From the cell containing the given text, extract its center point as [X, Y] coordinate. 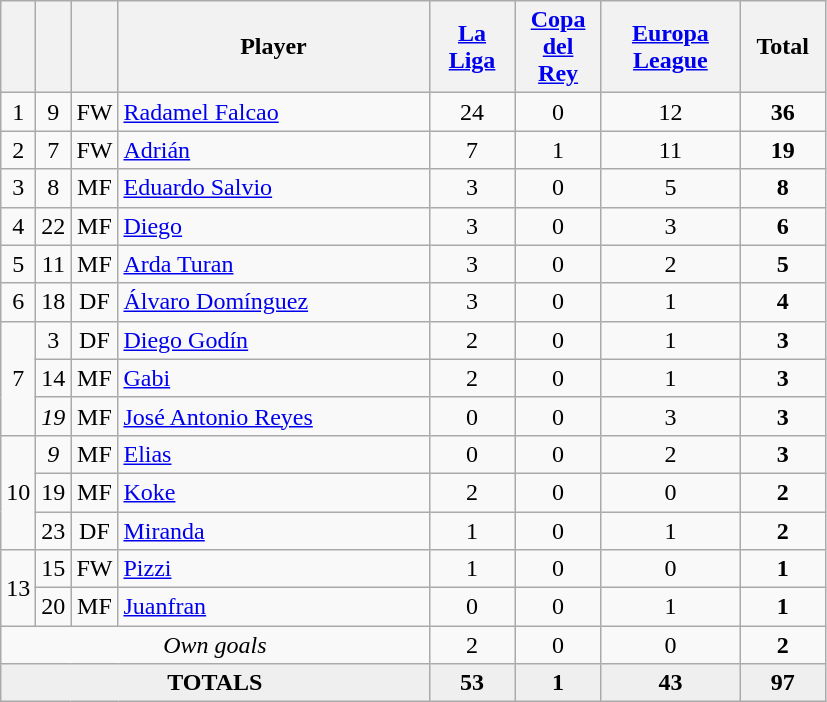
Koke [274, 492]
Adrián [274, 150]
13 [18, 588]
14 [54, 378]
24 [472, 112]
José Antonio Reyes [274, 416]
Player [274, 47]
Elias [274, 454]
Copa del Rey [558, 47]
Juanfran [274, 607]
22 [54, 226]
Diego Godín [274, 340]
20 [54, 607]
10 [18, 492]
Álvaro Domínguez [274, 302]
Own goals [215, 645]
23 [54, 531]
Pizzi [274, 569]
La Liga [472, 47]
Radamel Falcao [274, 112]
53 [472, 683]
15 [54, 569]
36 [783, 112]
Eduardo Salvio [274, 188]
Miranda [274, 531]
Arda Turan [274, 264]
43 [670, 683]
Total [783, 47]
Diego [274, 226]
18 [54, 302]
TOTALS [215, 683]
Europa League [670, 47]
97 [783, 683]
12 [670, 112]
Gabi [274, 378]
